Determine the (X, Y) coordinate at the center of the cell enclosing the given text.  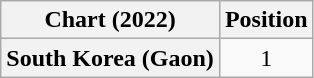
Chart (2022) (110, 20)
Position (266, 20)
South Korea (Gaon) (110, 58)
1 (266, 58)
